From the cell containing the given text, extract its center point as [X, Y] coordinate. 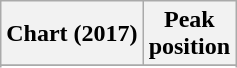
Peak position [189, 34]
Chart (2017) [72, 34]
